Capture the cell that displays the provided text and extract its (x, y) central coordinate. 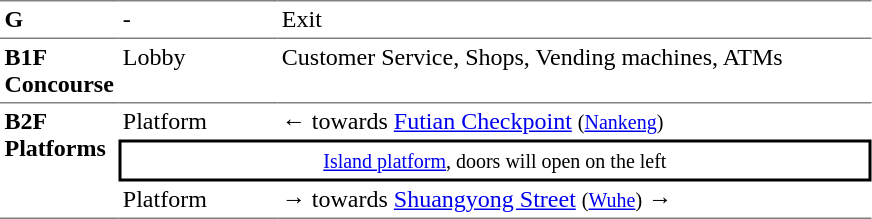
G (59, 19)
Customer Service, Shops, Vending machines, ATMs (574, 71)
← towards Futian Checkpoint (Nankeng) (574, 122)
Island platform, doors will open on the left (494, 161)
Platform (198, 122)
B1FConcourse (59, 71)
- (198, 19)
Exit (574, 19)
Lobby (198, 71)
